Search for the cell housing the specified text and yield its (x, y) center coordinate. 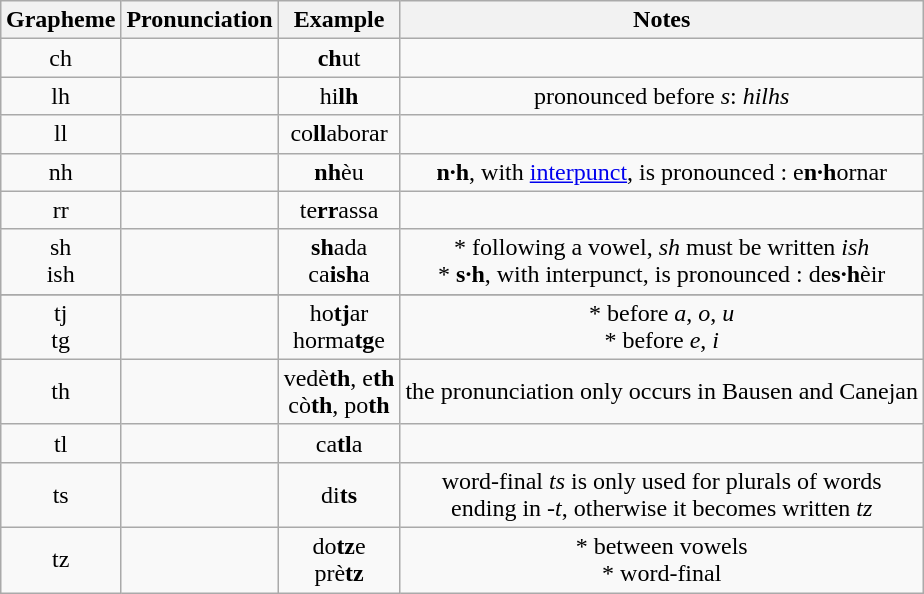
Example (339, 20)
lh (60, 96)
Pronunciation (200, 20)
ll (60, 134)
hotjarhormatge (339, 326)
hilh (339, 96)
tjtg (60, 326)
* following a vowel, sh must be written ish* s·h, with interpunct, is pronounced : des·hèir (662, 262)
chut (339, 58)
Notes (662, 20)
dotzeprètz (339, 560)
tl (60, 443)
tz (60, 560)
collaborar (339, 134)
shish (60, 262)
pronounced before s: hilhs (662, 96)
th (60, 392)
vedèth, ethcòth, poth (339, 392)
terrassa (339, 210)
ts (60, 494)
dits (339, 494)
catla (339, 443)
Grapheme (60, 20)
rr (60, 210)
the pronunciation only occurs in Bausen and Canejan (662, 392)
* before a, o, u* before e, i (662, 326)
word-final ts is only used for plurals of wordsending in -t, otherwise it becomes written tz (662, 494)
ch (60, 58)
n·h, with interpunct, is pronounced : en·hornar (662, 172)
nhèu (339, 172)
nh (60, 172)
* between vowels * word-final (662, 560)
shadacaisha (339, 262)
